Determine the (x, y) coordinate at the center of the cell enclosing the given text.  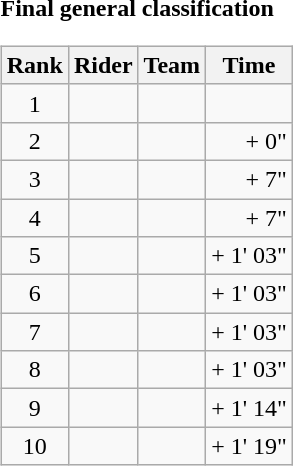
7 (34, 332)
Rank (34, 65)
Team (172, 65)
9 (34, 408)
8 (34, 370)
5 (34, 256)
6 (34, 294)
1 (34, 103)
2 (34, 141)
+ 0" (250, 141)
+ 1' 14" (250, 408)
Rider (103, 65)
Time (250, 65)
3 (34, 179)
+ 1' 19" (250, 446)
4 (34, 217)
10 (34, 446)
